Determine the [x, y] coordinate at the center of the cell enclosing the given text.  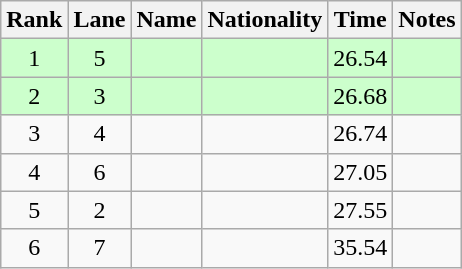
Name [166, 20]
Lane [100, 20]
27.55 [360, 210]
Rank [34, 20]
26.74 [360, 134]
27.05 [360, 172]
Time [360, 20]
26.68 [360, 96]
Nationality [265, 20]
35.54 [360, 248]
1 [34, 58]
26.54 [360, 58]
7 [100, 248]
Notes [427, 20]
